For the text-containing cell, return its midpoint in [X, Y] coordinate format. 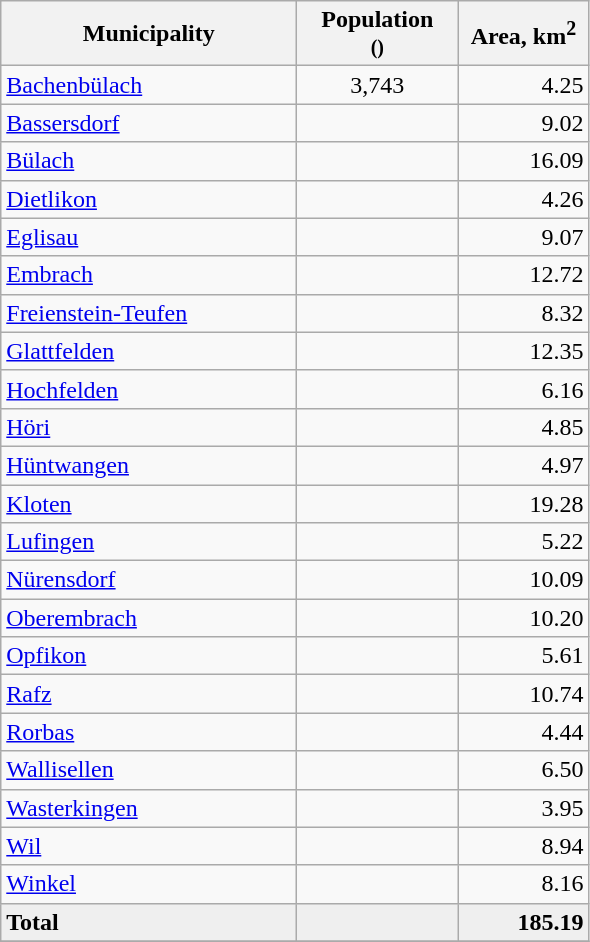
Eglisau [149, 237]
4.85 [524, 427]
Freienstein-Teufen [149, 313]
19.28 [524, 503]
Höri [149, 427]
6.16 [524, 389]
Kloten [149, 503]
3.95 [524, 808]
Rafz [149, 694]
185.19 [524, 922]
4.26 [524, 199]
12.72 [524, 275]
Total [149, 922]
10.20 [524, 618]
16.09 [524, 161]
9.02 [524, 123]
Area, km2 [524, 34]
4.97 [524, 465]
Bassersdorf [149, 123]
Hochfelden [149, 389]
3,743 [378, 85]
Nürensdorf [149, 580]
Wil [149, 846]
4.25 [524, 85]
Opfikon [149, 656]
10.09 [524, 580]
Municipality [149, 34]
8.16 [524, 884]
9.07 [524, 237]
8.94 [524, 846]
5.22 [524, 542]
5.61 [524, 656]
Wasterkingen [149, 808]
6.50 [524, 770]
Winkel [149, 884]
Wallisellen [149, 770]
12.35 [524, 351]
8.32 [524, 313]
4.44 [524, 732]
Population() [378, 34]
Rorbas [149, 732]
Glattfelden [149, 351]
Oberembrach [149, 618]
Embrach [149, 275]
Hüntwangen [149, 465]
Bachenbülach [149, 85]
Dietlikon [149, 199]
Bülach [149, 161]
10.74 [524, 694]
Lufingen [149, 542]
